Locate the cell with the specified text and output its [X, Y] center coordinate. 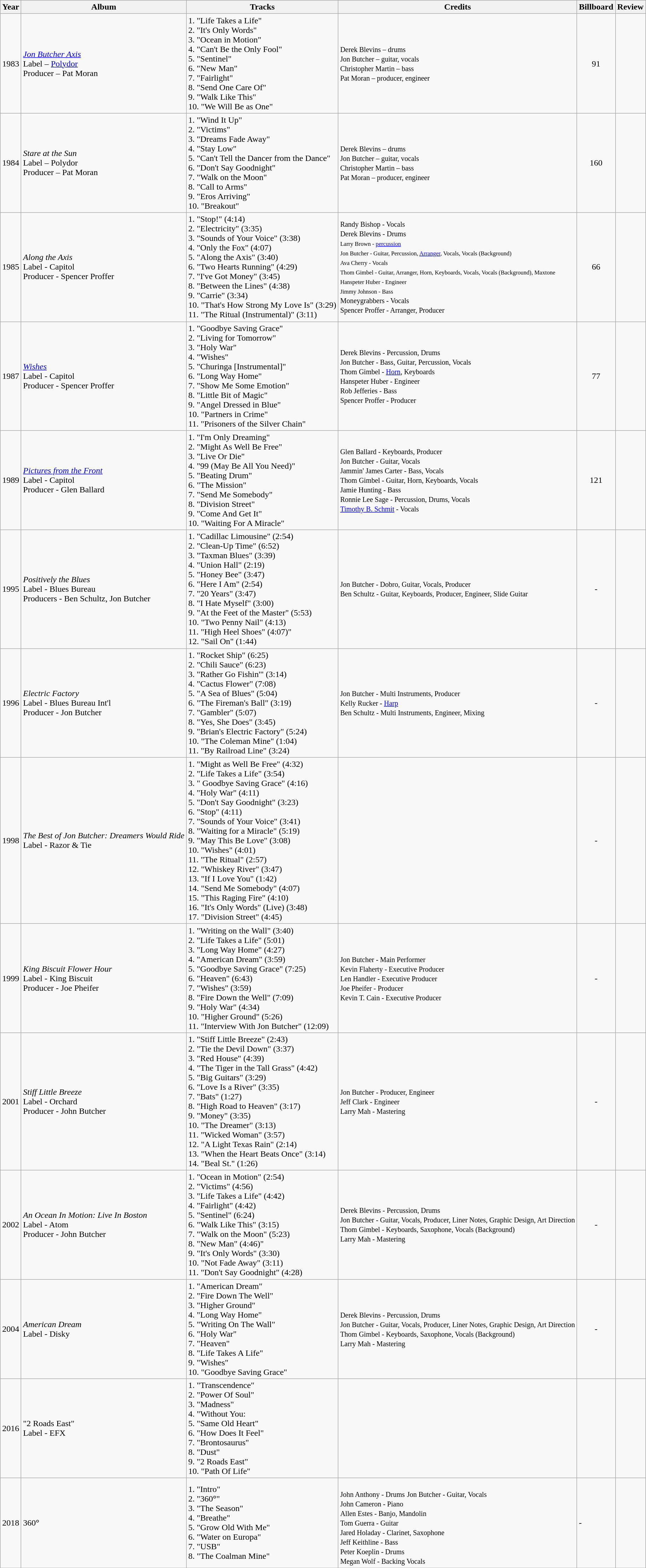
Electric Factory Label - Blues Bureau Int'l Producer - Jon Butcher [104, 703]
1995 [11, 589]
Tracks [262, 7]
360° [104, 1523]
2004 [11, 1329]
Credits [458, 7]
1999 [11, 978]
66 [596, 267]
Wishes Label - Capitol Producer - Spencer Proffer [104, 376]
An Ocean In Motion: Live In Boston Label - Atom Producer - John Butcher [104, 1225]
91 [596, 64]
Jon Butcher - Multi Instruments, Producer Kelly Rucker - Harp Ben Schultz - Multi Instruments, Engineer, Mixing [458, 703]
2002 [11, 1225]
1989 [11, 480]
Positively the Blues Label - Blues Bureau Producers - Ben Schultz, Jon Butcher [104, 589]
Along the Axis Label - Capitol Producer - Spencer Proffer [104, 267]
King Biscuit Flower Hour Label - King Biscuit Producer - Joe Pheifer [104, 978]
77 [596, 376]
121 [596, 480]
1996 [11, 703]
Year [11, 7]
1998 [11, 840]
The Best of Jon Butcher: Dreamers Would Ride Label - Razor & Tie [104, 840]
American Dream Label - Disky [104, 1329]
Stiff Little Breeze Label - Orchard Producer - John Butcher [104, 1101]
Review [630, 7]
1. "Intro"2. "360°"3. "The Season"4. "Breathe"5. "Grow Old With Me"6. "Water on Europa"7. "USB"8. "The Coalman Mine" [262, 1523]
2018 [11, 1523]
Jon Butcher Axis Label – Polydor Producer – Pat Moran [104, 64]
"2 Roads East" Label - EFX [104, 1428]
Jon Butcher - Dobro, Guitar, Vocals, Producer Ben Schultz - Guitar, Keyboards, Producer, Engineer, Slide Guitar [458, 589]
Stare at the Sun Label – Polydor Producer – Pat Moran [104, 163]
Jon Butcher - Producer, Engineer Jeff Clark - Engineer Larry Mah - Mastering [458, 1101]
2016 [11, 1428]
1984 [11, 163]
Pictures from the Front Label - Capitol Producer - Glen Ballard [104, 480]
1987 [11, 376]
Billboard [596, 7]
Album [104, 7]
160 [596, 163]
2001 [11, 1101]
1985 [11, 267]
1983 [11, 64]
